Scan for the cell matching the given text and deliver its [X, Y] coordinate at center. 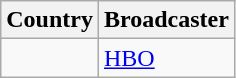
Country [50, 20]
HBO [166, 58]
Broadcaster [166, 20]
